Locate the cell with the specified text and output its [x, y] center coordinate. 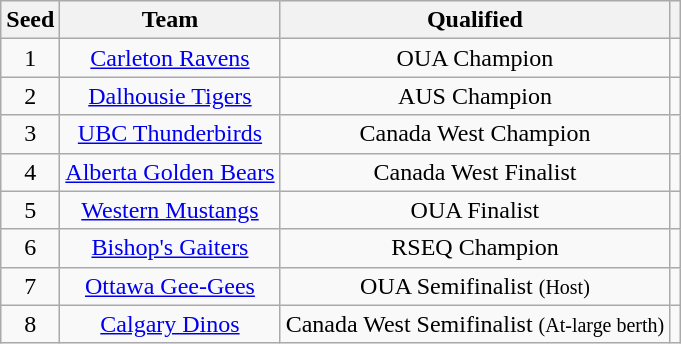
Team [170, 20]
Calgary Dinos [170, 324]
Western Mustangs [170, 210]
RSEQ Champion [475, 248]
OUA Finalist [475, 210]
Canada West Semifinalist (At-large berth) [475, 324]
Dalhousie Tigers [170, 96]
Ottawa Gee-Gees [170, 286]
3 [30, 134]
Alberta Golden Bears [170, 172]
Seed [30, 20]
AUS Champion [475, 96]
8 [30, 324]
Canada West Finalist [475, 172]
1 [30, 58]
2 [30, 96]
7 [30, 286]
5 [30, 210]
4 [30, 172]
UBC Thunderbirds [170, 134]
Qualified [475, 20]
Carleton Ravens [170, 58]
OUA Semifinalist (Host) [475, 286]
Bishop's Gaiters [170, 248]
OUA Champion [475, 58]
Canada West Champion [475, 134]
6 [30, 248]
